Detect which cell encompasses the target text, then output its [X, Y] center coordinate. 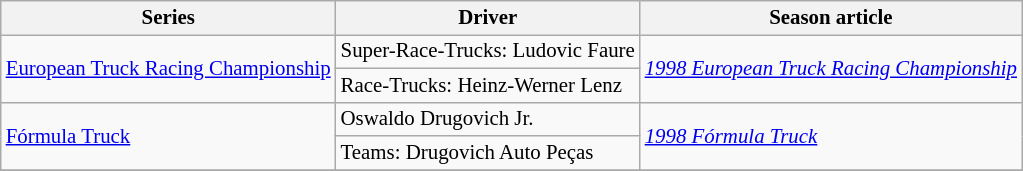
Super-Race-Trucks: Ludovic Faure [488, 51]
Fórmula Truck [168, 136]
1998 European Truck Racing Championship [831, 68]
Teams: Drugovich Auto Peças [488, 153]
European Truck Racing Championship [168, 68]
Oswaldo Drugovich Jr. [488, 119]
Driver [488, 18]
Season article [831, 18]
1998 Fórmula Truck [831, 136]
Series [168, 18]
Race-Trucks: Heinz-Werner Lenz [488, 85]
